Determine the (X, Y) coordinate at the center of the cell enclosing the given text.  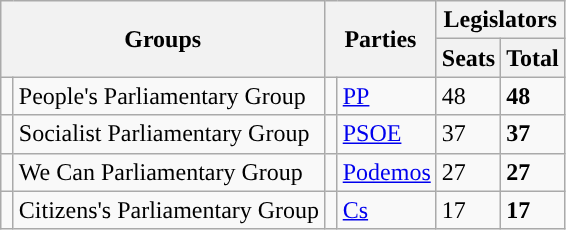
Cs (386, 210)
People's Parliamentary Group (168, 96)
Citizens's Parliamentary Group (168, 210)
PP (386, 96)
We Can Parliamentary Group (168, 172)
Seats (468, 58)
Parties (381, 39)
Total (533, 58)
Legislators (500, 20)
PSOE (386, 134)
Groups (163, 39)
Socialist Parliamentary Group (168, 134)
Podemos (386, 172)
